Find where the given text appears and provide that cell's center as (x, y) coordinate. 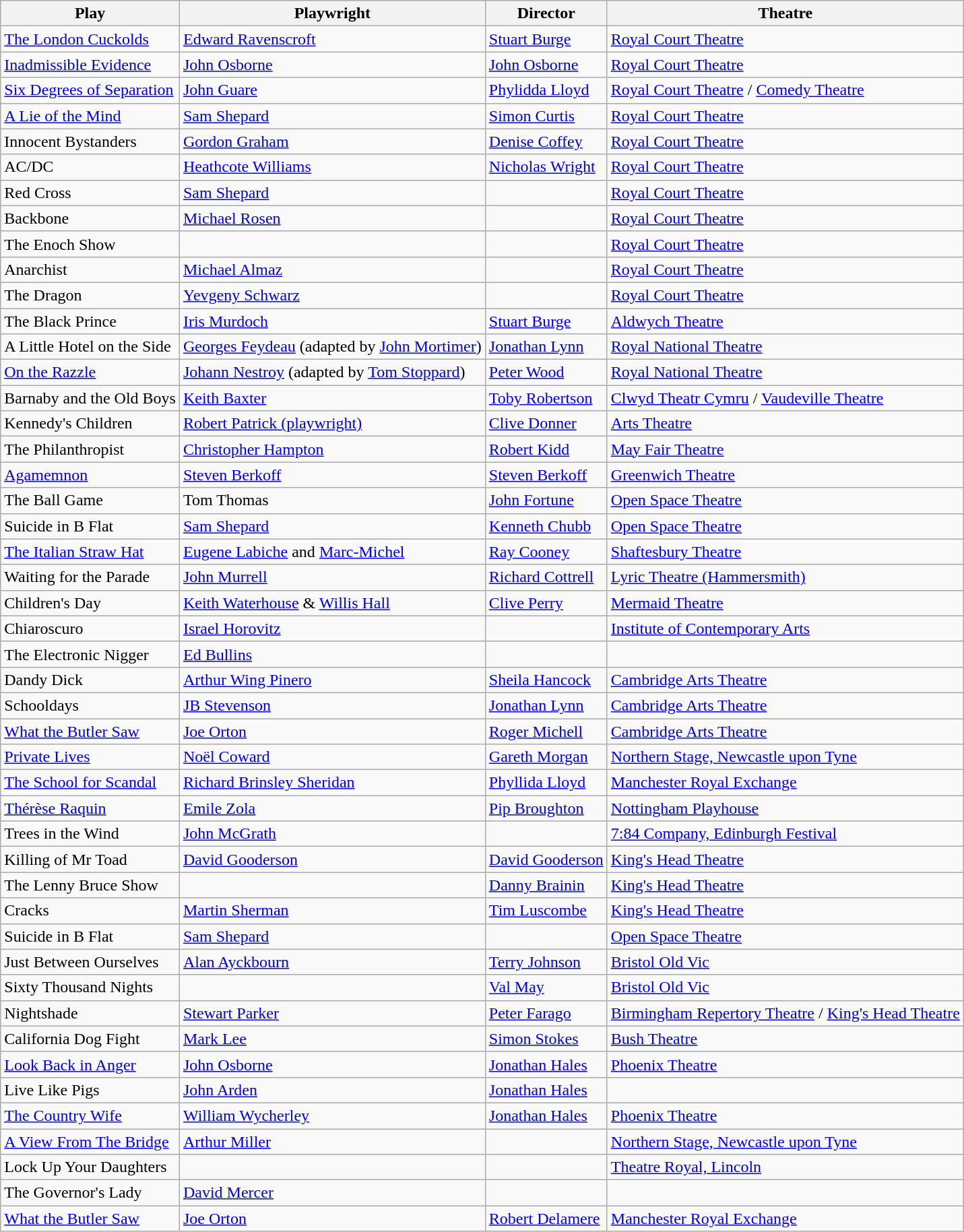
Cracks (90, 911)
Waiting for the Parade (90, 577)
Backbone (90, 218)
Royal Court Theatre / Comedy Theatre (785, 90)
Ray Cooney (546, 552)
Robert Patrick (playwright) (332, 424)
Terry Johnson (546, 962)
Mark Lee (332, 1039)
Barnaby and the Old Boys (90, 398)
Yevgeny Schwarz (332, 295)
Alan Ayckbourn (332, 962)
Edward Ravenscroft (332, 39)
Director (546, 13)
JB Stevenson (332, 705)
Play (90, 13)
Emile Zola (332, 808)
The Philanthropist (90, 449)
Heathcote Williams (332, 167)
Arthur Wing Pinero (332, 680)
The Electronic Nigger (90, 654)
John McGrath (332, 834)
Sixty Thousand Nights (90, 987)
The Dragon (90, 295)
A Lie of the Mind (90, 116)
AC/DC (90, 167)
Toby Robertson (546, 398)
Theatre Royal, Lincoln (785, 1167)
May Fair Theatre (785, 449)
William Wycherley (332, 1115)
Nicholas Wright (546, 167)
Iris Murdoch (332, 321)
Schooldays (90, 705)
Institute of Contemporary Arts (785, 628)
Nottingham Playhouse (785, 808)
Denise Coffey (546, 141)
The Black Prince (90, 321)
Clwyd Theatr Cymru / Vaudeville Theatre (785, 398)
The Ball Game (90, 500)
The Italian Straw Hat (90, 552)
Kenneth Chubb (546, 526)
John Guare (332, 90)
John Fortune (546, 500)
Eugene Labiche and Marc-Michel (332, 552)
Keith Baxter (332, 398)
Innocent Bystanders (90, 141)
Val May (546, 987)
Arts Theatre (785, 424)
Private Lives (90, 757)
Birmingham Repertory Theatre / King's Head Theatre (785, 1013)
Georges Feydeau (adapted by John Mortimer) (332, 347)
A Little Hotel on the Side (90, 347)
Red Cross (90, 193)
Stewart Parker (332, 1013)
Phylidda Lloyd (546, 90)
Phyllida Lloyd (546, 783)
Roger Michell (546, 731)
Tim Luscombe (546, 911)
Trees in the Wind (90, 834)
Children's Day (90, 603)
Michael Almaz (332, 269)
Richard Cottrell (546, 577)
John Arden (332, 1090)
Clive Donner (546, 424)
Robert Kidd (546, 449)
Noël Coward (332, 757)
On the Razzle (90, 372)
Keith Waterhouse & Willis Hall (332, 603)
Thérèse Raquin (90, 808)
Inadmissible Evidence (90, 65)
Mermaid Theatre (785, 603)
Israel Horovitz (332, 628)
Kennedy's Children (90, 424)
Peter Wood (546, 372)
Arthur Miller (332, 1142)
Six Degrees of Separation (90, 90)
A View From The Bridge (90, 1142)
The Enoch Show (90, 244)
Michael Rosen (332, 218)
The Country Wife (90, 1115)
Shaftesbury Theatre (785, 552)
Danny Brainin (546, 885)
Look Back in Anger (90, 1064)
Lock Up Your Daughters (90, 1167)
Greenwich Theatre (785, 475)
Aldwych Theatre (785, 321)
The School for Scandal (90, 783)
Just Between Ourselves (90, 962)
Dandy Dick (90, 680)
Ed Bullins (332, 654)
Simon Curtis (546, 116)
Peter Farago (546, 1013)
Martin Sherman (332, 911)
Chiaroscuro (90, 628)
Agamemnon (90, 475)
Theatre (785, 13)
Pip Broughton (546, 808)
Anarchist (90, 269)
The Governor's Lady (90, 1193)
Killing of Mr Toad (90, 860)
Richard Brinsley Sheridan (332, 783)
The London Cuckolds (90, 39)
Bush Theatre (785, 1039)
Gordon Graham (332, 141)
Nightshade (90, 1013)
Johann Nestroy (adapted by Tom Stoppard) (332, 372)
Playwright (332, 13)
Simon Stokes (546, 1039)
Live Like Pigs (90, 1090)
Tom Thomas (332, 500)
Lyric Theatre (Hammersmith) (785, 577)
Sheila Hancock (546, 680)
David Mercer (332, 1193)
California Dog Fight (90, 1039)
Clive Perry (546, 603)
7:84 Company, Edinburgh Festival (785, 834)
Robert Delamere (546, 1219)
John Murrell (332, 577)
Christopher Hampton (332, 449)
Gareth Morgan (546, 757)
The Lenny Bruce Show (90, 885)
